Locate the cell with the specified text and output its [x, y] center coordinate. 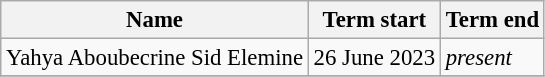
Term end [492, 20]
present [492, 58]
26 June 2023 [374, 58]
Yahya Aboubecrine Sid Elemine [155, 58]
Name [155, 20]
Term start [374, 20]
